Identify which cell holds the provided text, then report its (x, y) central coordinate. 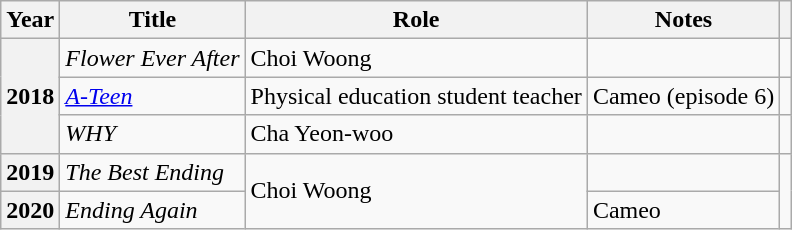
Ending Again (152, 210)
Title (152, 20)
Notes (683, 20)
Cameo (episode 6) (683, 96)
The Best Ending (152, 172)
2018 (30, 96)
Physical education student teacher (416, 96)
2020 (30, 210)
A-Teen (152, 96)
2019 (30, 172)
WHY (152, 134)
Cameo (683, 210)
Year (30, 20)
Role (416, 20)
Flower Ever After (152, 58)
Cha Yeon-woo (416, 134)
